Return (X, Y) of the center of cell containing provided text 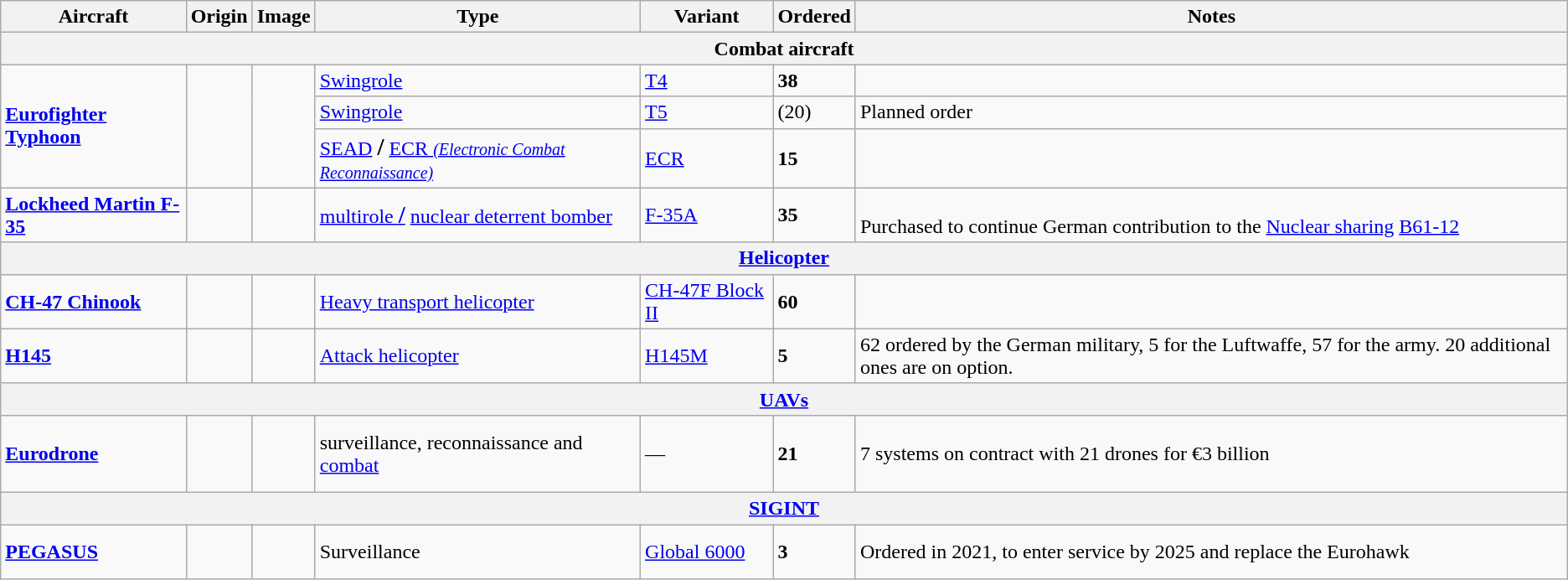
H145 (94, 355)
T5 (707, 112)
multirole / nuclear deterrent bomber (477, 215)
— (707, 453)
Origin (219, 17)
Eurofighter Typhoon (94, 126)
Purchased to continue German contribution to the Nuclear sharing B61-12 (1211, 215)
21 (814, 453)
Type (477, 17)
Surveillance (477, 552)
Eurodrone (94, 453)
(20) (814, 112)
CH-47 Chinook (94, 302)
T4 (707, 80)
7 systems on contract with 21 drones for €3 billion (1211, 453)
Heavy transport helicopter (477, 302)
Attack helicopter (477, 355)
38 (814, 80)
CH-47F Block II (707, 302)
Global 6000 (707, 552)
3 (814, 552)
Notes (1211, 17)
35 (814, 215)
15 (814, 158)
ECR (707, 158)
Planned order (1211, 112)
F-35A (707, 215)
Lockheed Martin F-35 (94, 215)
surveillance, reconnaissance and combat (477, 453)
Combat aircraft (784, 49)
UAVs (784, 399)
SEAD / ECR (Electronic Combat Reconnaissance) (477, 158)
Ordered in 2021, to enter service by 2025 and replace the Eurohawk (1211, 552)
PEGASUS (94, 552)
Helicopter (784, 258)
62 ordered by the German military, 5 for the Luftwaffe, 57 for the army. 20 additional ones are on option. (1211, 355)
H145M (707, 355)
Image (283, 17)
Aircraft (94, 17)
Variant (707, 17)
SIGINT (784, 508)
60 (814, 302)
Ordered (814, 17)
5 (814, 355)
